Determine the (X, Y) coordinate at the center of the cell enclosing the given text.  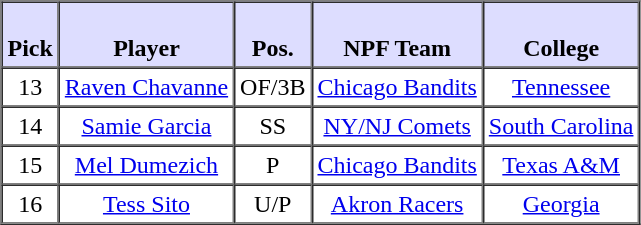
Akron Racers (396, 204)
OF/3B (272, 88)
NPF Team (396, 35)
13 (30, 88)
Tennessee (562, 88)
Samie Garcia (146, 126)
Raven Chavanne (146, 88)
Tess Sito (146, 204)
NY/NJ Comets (396, 126)
Player (146, 35)
14 (30, 126)
16 (30, 204)
Texas A&M (562, 166)
P (272, 166)
Mel Dumezich (146, 166)
Pick (30, 35)
South Carolina (562, 126)
Georgia (562, 204)
SS (272, 126)
15 (30, 166)
Pos. (272, 35)
U/P (272, 204)
College (562, 35)
